Return (X, Y) of the center of cell containing provided text 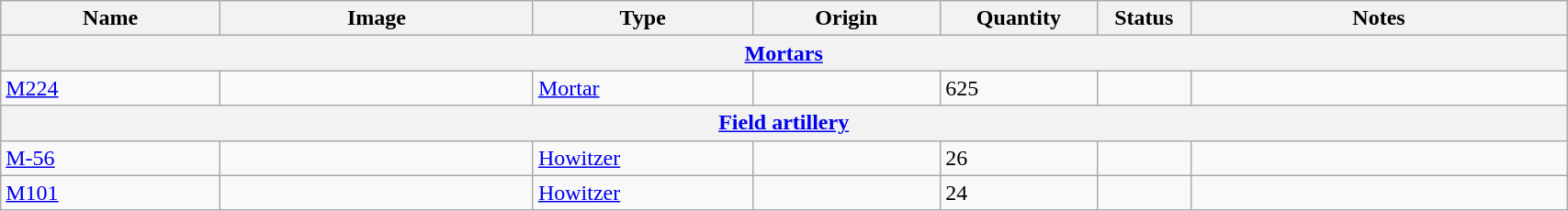
Status (1144, 18)
Notes (1378, 18)
M101 (110, 193)
Type (643, 18)
Mortar (643, 88)
M-56 (110, 158)
625 (1019, 88)
Image (377, 18)
24 (1019, 193)
26 (1019, 158)
Name (110, 18)
Quantity (1019, 18)
Mortars (784, 53)
Field artillery (784, 123)
Origin (847, 18)
M224 (110, 88)
